Return the [x, y] coordinate for the center point of the cell that contains the specified text.  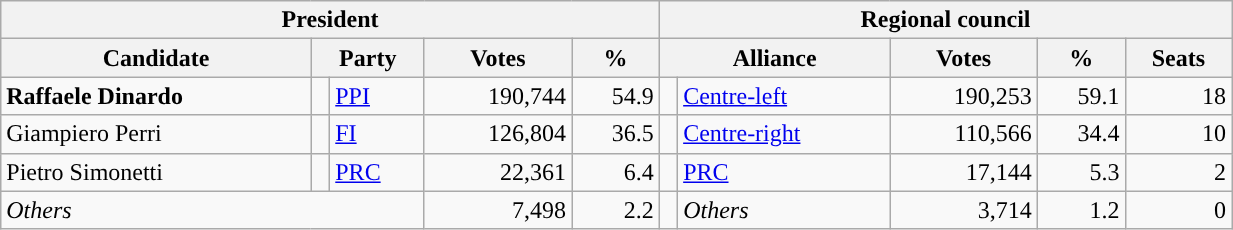
5.3 [1081, 172]
59.1 [1081, 96]
Centre-right [784, 134]
Centre-left [784, 96]
7,498 [498, 210]
10 [1178, 134]
PPI [378, 96]
22,361 [498, 172]
Pietro Simonetti [156, 172]
Candidate [156, 58]
17,144 [964, 172]
34.4 [1081, 134]
President [330, 20]
126,804 [498, 134]
2 [1178, 172]
190,253 [964, 96]
6.4 [616, 172]
Party [368, 58]
190,744 [498, 96]
3,714 [964, 210]
Regional council [945, 20]
110,566 [964, 134]
54.9 [616, 96]
1.2 [1081, 210]
2.2 [616, 210]
Raffaele Dinardo [156, 96]
36.5 [616, 134]
FI [378, 134]
18 [1178, 96]
Giampiero Perri [156, 134]
Alliance [774, 58]
0 [1178, 210]
Seats [1178, 58]
